Extract the [x, y] coordinate from the center of the cell holding the provided text.  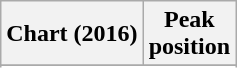
Chart (2016) [72, 34]
Peak position [189, 34]
